Scan for the cell matching the given text and deliver its [X, Y] coordinate at center. 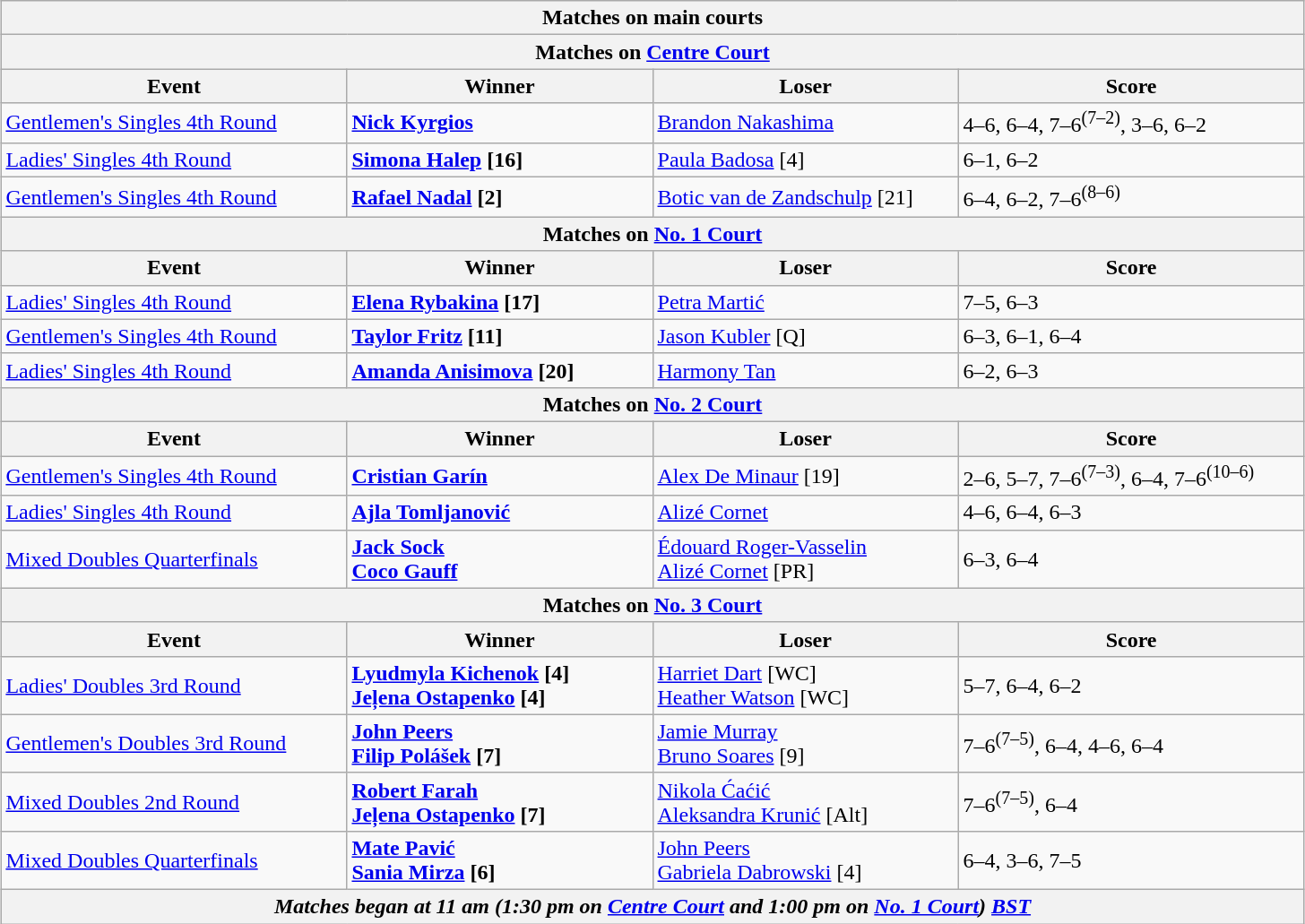
John Peers Gabriela Dabrowski [4] [805, 860]
Matches began at 11 am (1:30 pm on Centre Court and 1:00 pm on No. 1 Court) BST [652, 907]
Rafael Nadal [2] [500, 197]
Robert Farah Jeļena Ostapenko [7] [500, 801]
4–6, 6–4, 6–3 [1131, 513]
Ajla Tomljanović [500, 513]
5–7, 6–4, 6–2 [1131, 685]
Petra Martić [805, 302]
7–5, 6–3 [1131, 302]
Brandon Nakashima [805, 124]
Harmony Tan [805, 370]
Cristian Garín [500, 477]
Matches on No. 1 Court [652, 234]
6–4, 3–6, 7–5 [1131, 860]
Simona Halep [16] [500, 160]
Matches on No. 3 Court [652, 605]
6–2, 6–3 [1131, 370]
6–4, 6–2, 7–6(8–6) [1131, 197]
7–6(7–5), 6–4 [1131, 801]
Alex De Minaur [19] [805, 477]
John Peers Filip Polášek [7] [500, 744]
Jamie Murray Bruno Soares [9] [805, 744]
Elena Rybakina [17] [500, 302]
Jack Sock Coco Gauff [500, 559]
Ladies' Doubles 3rd Round [174, 685]
Lyudmyla Kichenok [4] Jeļena Ostapenko [4] [500, 685]
Gentlemen's Doubles 3rd Round [174, 744]
6–1, 6–2 [1131, 160]
Mixed Doubles 2nd Round [174, 801]
Taylor Fritz [11] [500, 336]
7–6(7–5), 6–4, 4–6, 6–4 [1131, 744]
6–3, 6–4 [1131, 559]
4–6, 6–4, 7–6(7–2), 3–6, 6–2 [1131, 124]
Matches on Centre Court [652, 52]
Nikola Ćaćić Aleksandra Krunić [Alt] [805, 801]
Nick Kyrgios [500, 124]
Paula Badosa [4] [805, 160]
Amanda Anisimova [20] [500, 370]
Alizé Cornet [805, 513]
Botic van de Zandschulp [21] [805, 197]
Harriet Dart [WC] Heather Watson [WC] [805, 685]
Matches on No. 2 Court [652, 404]
2–6, 5–7, 7–6(7–3), 6–4, 7–6(10–6) [1131, 477]
Jason Kubler [Q] [805, 336]
6–3, 6–1, 6–4 [1131, 336]
Matches on main courts [652, 18]
Mate Pavić Sania Mirza [6] [500, 860]
Édouard Roger-Vasselin Alizé Cornet [PR] [805, 559]
